Search for the cell housing the specified text and yield its [X, Y] center coordinate. 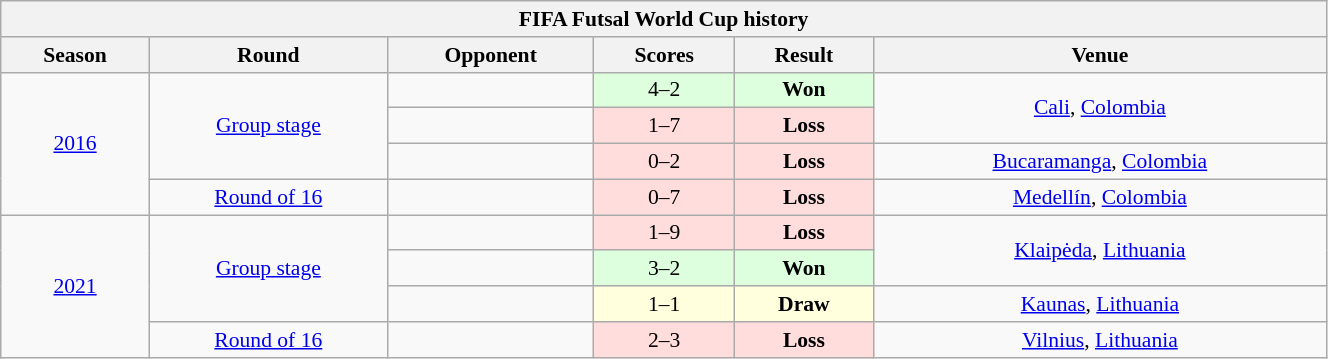
Result [804, 55]
Opponent [490, 55]
Season [76, 55]
Scores [664, 55]
Medellín, Colombia [1100, 197]
Round [268, 55]
Venue [1100, 55]
2016 [76, 143]
Bucaramanga, Colombia [1100, 162]
Cali, Colombia [1100, 108]
0–7 [664, 197]
Kaunas, Lithuania [1100, 304]
FIFA Futsal World Cup history [664, 19]
4–2 [664, 90]
Draw [804, 304]
1–7 [664, 126]
2021 [76, 286]
1–9 [664, 233]
Klaipėda, Lithuania [1100, 250]
0–2 [664, 162]
1–1 [664, 304]
3–2 [664, 269]
Vilnius, Lithuania [1100, 340]
2–3 [664, 340]
